Find where the given text appears and provide that cell's center as [X, Y] coordinate. 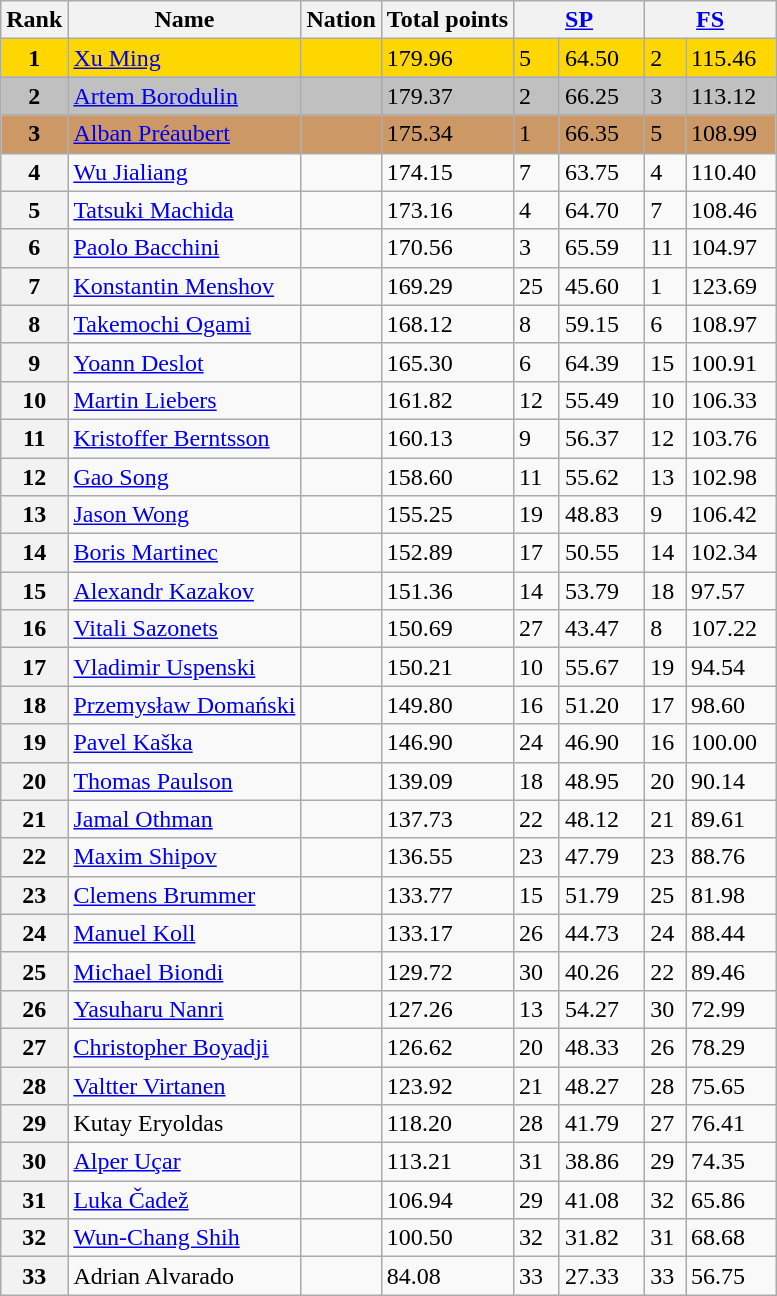
55.67 [602, 667]
47.79 [602, 857]
41.08 [602, 1200]
66.35 [602, 134]
Name [184, 20]
Tatsuki Machida [184, 210]
168.12 [447, 324]
133.77 [447, 895]
Luka Čadež [184, 1200]
170.56 [447, 248]
Konstantin Menshov [184, 286]
Christopher Boyadji [184, 1047]
44.73 [602, 933]
Alban Préaubert [184, 134]
68.68 [731, 1238]
41.79 [602, 1124]
Valtter Virtanen [184, 1085]
Kutay Eryoldas [184, 1124]
Wu Jialiang [184, 172]
Rank [34, 20]
113.21 [447, 1162]
Vitali Sazonets [184, 629]
160.13 [447, 438]
78.29 [731, 1047]
Paolo Bacchini [184, 248]
165.30 [447, 362]
64.70 [602, 210]
126.62 [447, 1047]
106.42 [731, 515]
48.27 [602, 1085]
174.15 [447, 172]
115.46 [731, 58]
Alexandr Kazakov [184, 591]
179.37 [447, 96]
65.86 [731, 1200]
Thomas Paulson [184, 781]
Takemochi Ogami [184, 324]
133.17 [447, 933]
59.15 [602, 324]
75.65 [731, 1085]
72.99 [731, 1009]
Adrian Alvarado [184, 1276]
Gao Song [184, 477]
100.00 [731, 743]
106.33 [731, 400]
55.49 [602, 400]
108.99 [731, 134]
98.60 [731, 705]
Vladimir Uspenski [184, 667]
Clemens Brummer [184, 895]
84.08 [447, 1276]
110.40 [731, 172]
123.92 [447, 1085]
74.35 [731, 1162]
50.55 [602, 553]
179.96 [447, 58]
Yasuharu Nanri [184, 1009]
123.69 [731, 286]
55.62 [602, 477]
Artem Borodulin [184, 96]
129.72 [447, 971]
97.57 [731, 591]
102.34 [731, 553]
63.75 [602, 172]
43.47 [602, 629]
Xu Ming [184, 58]
90.14 [731, 781]
48.83 [602, 515]
137.73 [447, 819]
45.60 [602, 286]
136.55 [447, 857]
89.61 [731, 819]
64.50 [602, 58]
51.20 [602, 705]
SP [580, 20]
169.29 [447, 286]
150.69 [447, 629]
146.90 [447, 743]
Nation [341, 20]
89.46 [731, 971]
150.21 [447, 667]
173.16 [447, 210]
158.60 [447, 477]
Jason Wong [184, 515]
FS [710, 20]
48.95 [602, 781]
48.33 [602, 1047]
100.91 [731, 362]
38.86 [602, 1162]
103.76 [731, 438]
Total points [447, 20]
Przemysław Domański [184, 705]
Jamal Othman [184, 819]
76.41 [731, 1124]
51.79 [602, 895]
Pavel Kaška [184, 743]
Yoann Deslot [184, 362]
27.33 [602, 1276]
31.82 [602, 1238]
Maxim Shipov [184, 857]
108.97 [731, 324]
65.59 [602, 248]
113.12 [731, 96]
46.90 [602, 743]
107.22 [731, 629]
94.54 [731, 667]
56.37 [602, 438]
175.34 [447, 134]
88.44 [731, 933]
100.50 [447, 1238]
151.36 [447, 591]
102.98 [731, 477]
155.25 [447, 515]
48.12 [602, 819]
Michael Biondi [184, 971]
Manuel Koll [184, 933]
56.75 [731, 1276]
104.97 [731, 248]
54.27 [602, 1009]
88.76 [731, 857]
161.82 [447, 400]
53.79 [602, 591]
Boris Martinec [184, 553]
40.26 [602, 971]
Martin Liebers [184, 400]
108.46 [731, 210]
Alper Uçar [184, 1162]
149.80 [447, 705]
Wun-Chang Shih [184, 1238]
Kristoffer Berntsson [184, 438]
66.25 [602, 96]
118.20 [447, 1124]
106.94 [447, 1200]
139.09 [447, 781]
64.39 [602, 362]
127.26 [447, 1009]
152.89 [447, 553]
81.98 [731, 895]
